Scan for the cell matching the given text and deliver its (x, y) coordinate at center. 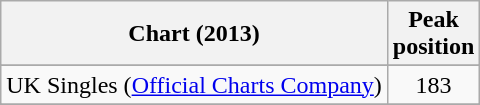
183 (433, 85)
Chart (2013) (194, 34)
UK Singles (Official Charts Company) (194, 85)
Peakposition (433, 34)
